Return (x, y) of the center of cell containing provided text 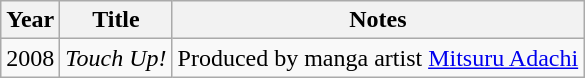
Title (116, 20)
Year (30, 20)
2008 (30, 58)
Produced by manga artist Mitsuru Adachi (378, 58)
Touch Up! (116, 58)
Notes (378, 20)
